Pinpoint the cell where the given text exists, returning its (X, Y) midpoint coordinate. 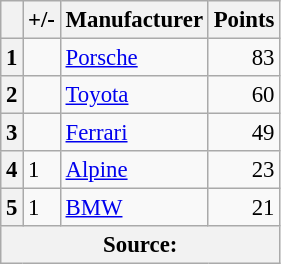
Toyota (134, 95)
23 (244, 170)
83 (244, 58)
60 (244, 95)
49 (244, 133)
Manufacturer (134, 20)
Ferrari (134, 133)
+/- (42, 20)
21 (244, 208)
5 (12, 208)
Source: (140, 245)
Porsche (134, 58)
BMW (134, 208)
2 (12, 95)
Points (244, 20)
4 (12, 170)
3 (12, 133)
Alpine (134, 170)
